Extract the [X, Y] coordinate from the center of the cell holding the provided text.  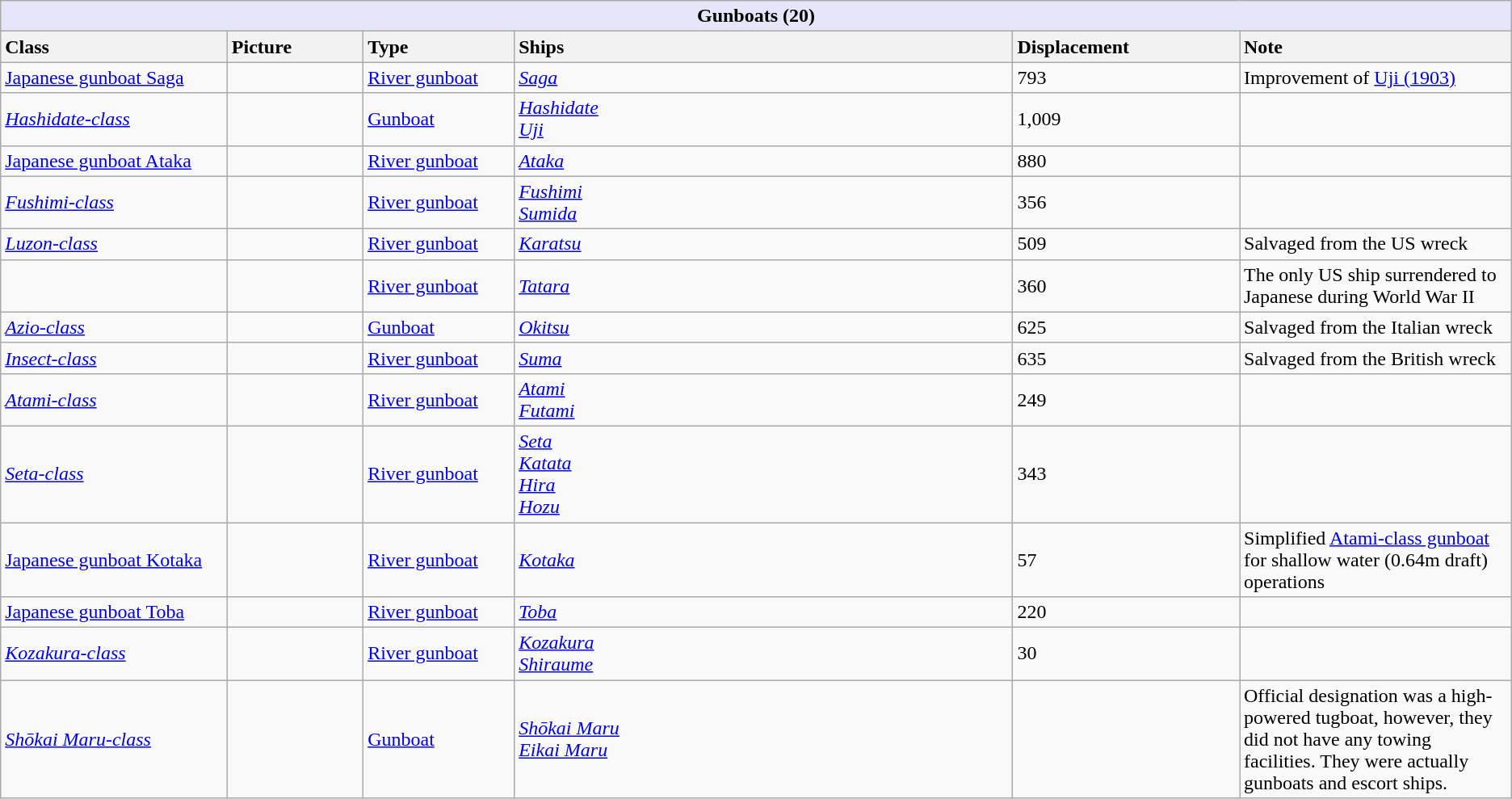
Ships [764, 47]
625 [1126, 327]
Japanese gunboat Ataka [115, 161]
57 [1126, 559]
Ataka [764, 161]
249 [1126, 399]
Suma [764, 358]
Class [115, 47]
Okitsu [764, 327]
Note [1375, 47]
Salvaged from the US wreck [1375, 244]
220 [1126, 612]
Picture [295, 47]
360 [1126, 286]
Tatara [764, 286]
Official designation was a high-powered tugboat, however, they did not have any towing facilities. They were actually gunboats and escort ships. [1375, 739]
Toba [764, 612]
635 [1126, 358]
509 [1126, 244]
30 [1126, 654]
Kozakura-class [115, 654]
Shōkai Maru-class [115, 739]
Japanese gunboat Kotaka [115, 559]
Displacement [1126, 47]
Karatsu [764, 244]
880 [1126, 161]
Seta-class [115, 473]
Kotaka [764, 559]
1,009 [1126, 120]
Hashidate-class [115, 120]
Gunboats (20) [756, 16]
The only US ship surrendered to Japanese during World War II [1375, 286]
Azio-class [115, 327]
Insect-class [115, 358]
AtamiFutami [764, 399]
343 [1126, 473]
KozakuraShiraume [764, 654]
Shōkai MaruEikai Maru [764, 739]
HashidateUji [764, 120]
FushimiSumida [764, 202]
Improvement of Uji (1903) [1375, 78]
Luzon-class [115, 244]
Simplified Atami-class gunboat for shallow water (0.64m draft) operations [1375, 559]
Fushimi-class [115, 202]
Salvaged from the British wreck [1375, 358]
Saga [764, 78]
356 [1126, 202]
Atami-class [115, 399]
Japanese gunboat Saga [115, 78]
Salvaged from the Italian wreck [1375, 327]
Japanese gunboat Toba [115, 612]
793 [1126, 78]
Type [439, 47]
SetaKatataHiraHozu [764, 473]
